Find where the given text appears and provide that cell's center as (x, y) coordinate. 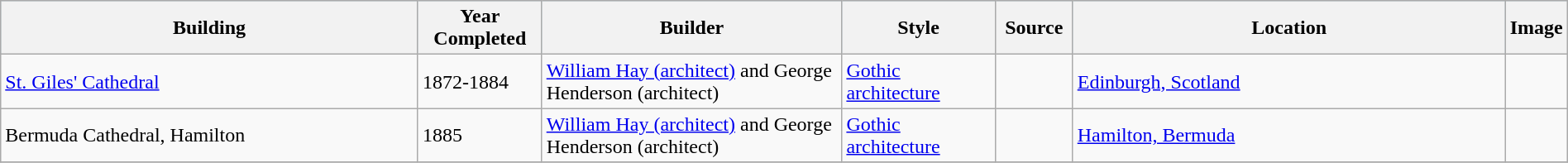
Image (1537, 28)
Style (918, 28)
Location (1288, 28)
Hamilton, Bermuda (1288, 136)
Edinburgh, Scotland (1288, 81)
St. Giles' Cathedral (210, 81)
1872-1884 (480, 81)
Bermuda Cathedral, Hamilton (210, 136)
Building (210, 28)
Builder (691, 28)
Source (1034, 28)
Year Completed (480, 28)
1885 (480, 136)
